Locate the cell with the specified text and output its [x, y] center coordinate. 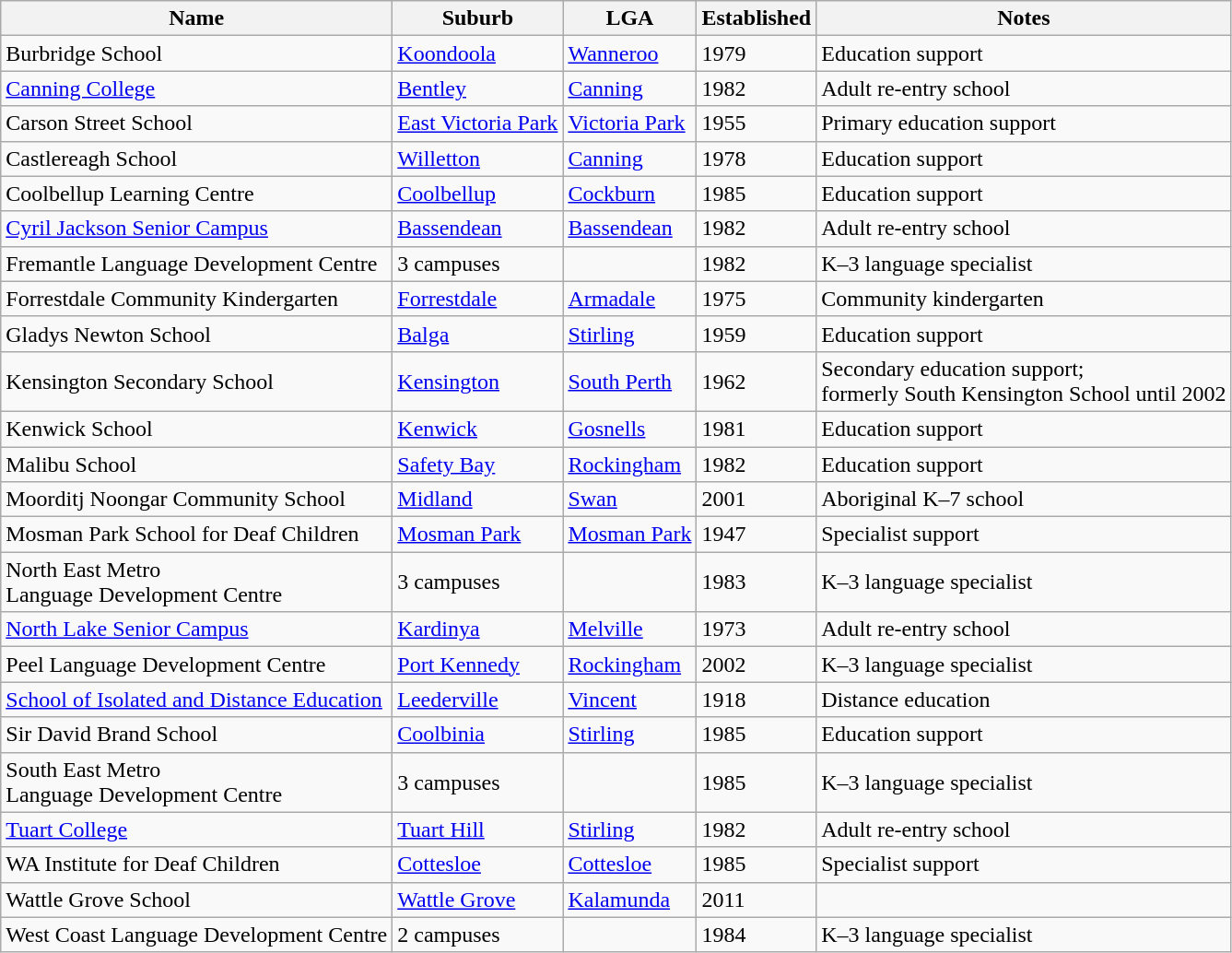
Burbridge School [197, 53]
2011 [757, 900]
Swan [630, 500]
WA Institute for Deaf Children [197, 865]
Peel Language Development Centre [197, 665]
Forrestdale [477, 299]
Notes [1024, 18]
Cyril Jackson Senior Campus [197, 229]
1947 [757, 535]
1975 [757, 299]
Primary education support [1024, 124]
Mosman Park School for Deaf Children [197, 535]
South East MetroLanguage Development Centre [197, 782]
Malibu School [197, 464]
East Victoria Park [477, 124]
Canning College [197, 88]
Kalamunda [630, 900]
Koondoola [477, 53]
1983 [757, 582]
1959 [757, 334]
Gosnells [630, 429]
Bentley [477, 88]
Coolbellup Learning Centre [197, 194]
2001 [757, 500]
Melville [630, 629]
1979 [757, 53]
Safety Bay [477, 464]
Name [197, 18]
Kenwick [477, 429]
1978 [757, 159]
Kensington [477, 382]
Carson Street School [197, 124]
Victoria Park [630, 124]
1981 [757, 429]
Fremantle Language Development Centre [197, 264]
1962 [757, 382]
Forrestdale Community Kindergarten [197, 299]
Castlereagh School [197, 159]
Sir David Brand School [197, 735]
Willetton [477, 159]
Aboriginal K–7 school [1024, 500]
Kensington Secondary School [197, 382]
1955 [757, 124]
Leederville [477, 700]
Suburb [477, 18]
Gladys Newton School [197, 334]
Tuart College [197, 829]
Moorditj Noongar Community School [197, 500]
Armadale [630, 299]
Balga [477, 334]
1973 [757, 629]
Coolbellup [477, 194]
Coolbinia [477, 735]
Community kindergarten [1024, 299]
Tuart Hill [477, 829]
North East MetroLanguage Development Centre [197, 582]
Port Kennedy [477, 665]
Wattle Grove [477, 900]
Secondary education support;formerly South Kensington School until 2002 [1024, 382]
Kenwick School [197, 429]
North Lake Senior Campus [197, 629]
Vincent [630, 700]
Midland [477, 500]
South Perth [630, 382]
2 campuses [477, 935]
Distance education [1024, 700]
2002 [757, 665]
Wanneroo [630, 53]
Cockburn [630, 194]
1984 [757, 935]
1918 [757, 700]
Wattle Grove School [197, 900]
Established [757, 18]
School of Isolated and Distance Education [197, 700]
Kardinya [477, 629]
LGA [630, 18]
West Coast Language Development Centre [197, 935]
